Search for the cell housing the specified text and yield its [X, Y] center coordinate. 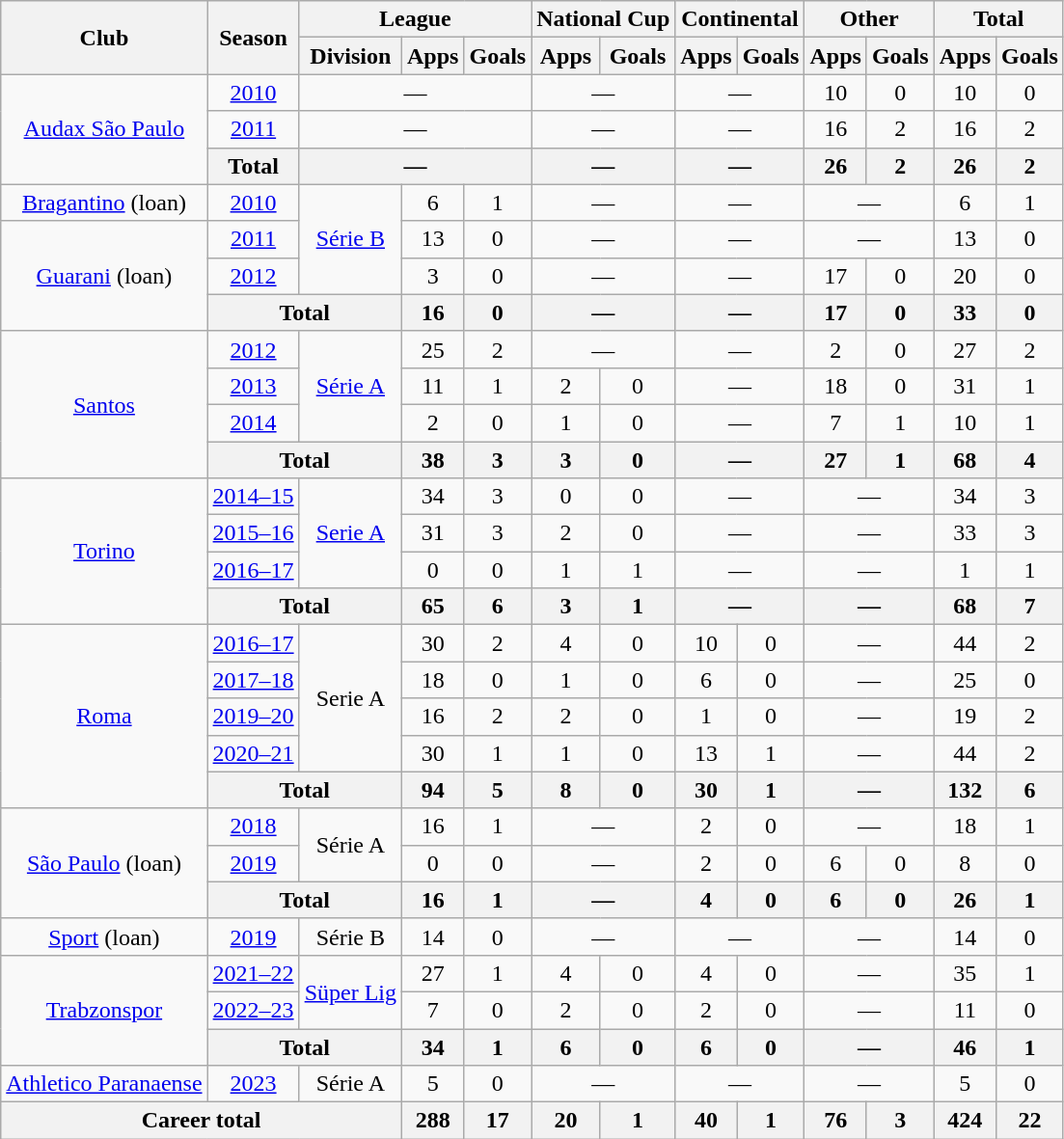
19 [965, 717]
League [415, 19]
2018 [253, 827]
2020–21 [253, 753]
2014 [253, 422]
Athletico Paranaense [104, 1084]
2014–15 [253, 497]
Audax São Paulo [104, 129]
Season [253, 38]
22 [1030, 1121]
National Cup [604, 19]
76 [835, 1121]
Other [869, 19]
35 [965, 973]
Trabzonspor [104, 1010]
Career total [202, 1121]
46 [965, 1046]
São Paulo (loan) [104, 863]
Sport (loan) [104, 936]
Santos [104, 404]
Bragantino (loan) [104, 203]
Club [104, 38]
132 [965, 790]
2022–23 [253, 1010]
Continental [740, 19]
94 [433, 790]
Torino [104, 552]
Süper Lig [350, 991]
38 [433, 460]
65 [433, 607]
2023 [253, 1084]
Division [350, 56]
2021–22 [253, 973]
2015–16 [253, 533]
288 [433, 1121]
2019–20 [253, 717]
40 [706, 1121]
2013 [253, 386]
2017–18 [253, 680]
Guarani (loan) [104, 276]
Roma [104, 717]
424 [965, 1121]
